Find where the given text appears and provide that cell's center as [X, Y] coordinate. 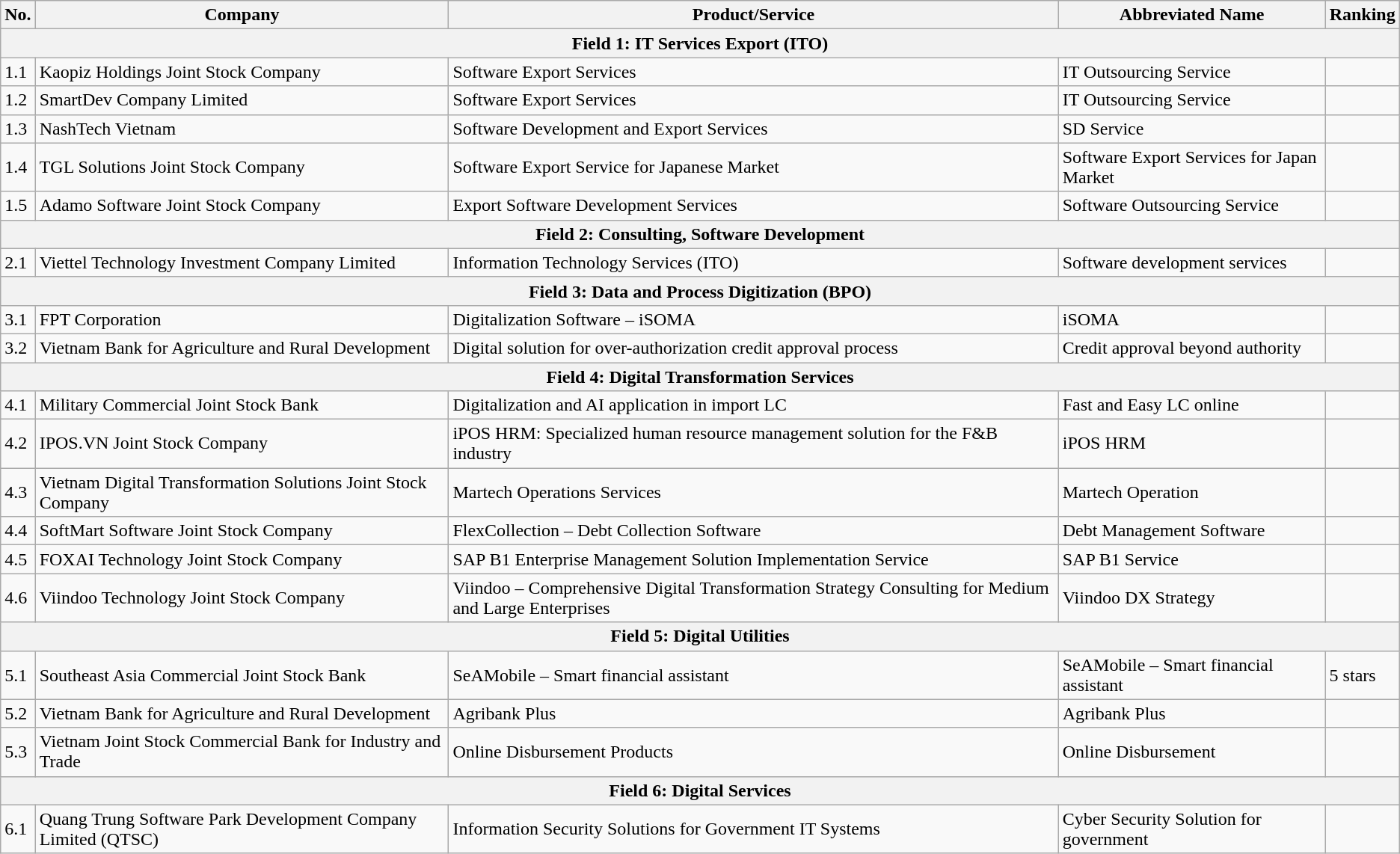
SmartDev Company Limited [242, 100]
6.1 [18, 829]
Credit approval beyond authority [1192, 348]
SD Service [1192, 129]
Field 5: Digital Utilities [700, 636]
Software development services [1192, 262]
2.1 [18, 262]
4.5 [18, 559]
1.2 [18, 100]
4.3 [18, 492]
Kaopiz Holdings Joint Stock Company [242, 72]
Software Outsourcing Service [1192, 206]
FPT Corporation [242, 319]
Online Disbursement Products [754, 752]
Ranking [1363, 15]
Viettel Technology Investment Company Limited [242, 262]
FlexCollection – Debt Collection Software [754, 531]
1.3 [18, 129]
Southeast Asia Commercial Joint Stock Bank [242, 675]
Adamo Software Joint Stock Company [242, 206]
5.3 [18, 752]
Martech Operations Services [754, 492]
Viindoo DX Strategy [1192, 598]
Software Development and Export Services [754, 129]
1.4 [18, 168]
Quang Trung Software Park Development Company Limited (QTSC) [242, 829]
1.5 [18, 206]
Software Export Services for Japan Market [1192, 168]
Information Security Solutions for Government IT Systems [754, 829]
Digitalization and AI application in import LC [754, 405]
Field 1: IT Services Export (ITO) [700, 43]
Fast and Easy LC online [1192, 405]
5 stars [1363, 675]
IPOS.VN Joint Stock Company [242, 444]
4.6 [18, 598]
Information Technology Services (ITO) [754, 262]
Digital solution for over-authorization credit approval process [754, 348]
iPOS HRM: Specialized human resource management solution for the F&B industry [754, 444]
4.4 [18, 531]
SoftMart Software Joint Stock Company [242, 531]
Product/Service [754, 15]
Field 4: Digital Transformation Services [700, 376]
TGL Solutions Joint Stock Company [242, 168]
Digitalization Software – iSOMA [754, 319]
1.1 [18, 72]
Viindoo – Comprehensive Digital Transformation Strategy Consulting for Medium and Large Enterprises [754, 598]
iPOS HRM [1192, 444]
NashTech Vietnam [242, 129]
4.1 [18, 405]
Vietnam Joint Stock Commercial Bank for Industry and Trade [242, 752]
5.2 [18, 713]
No. [18, 15]
3.1 [18, 319]
Field 2: Consulting, Software Development [700, 234]
Software Export Service for Japanese Market [754, 168]
Vietnam Digital Transformation Solutions Joint Stock Company [242, 492]
Abbreviated Name [1192, 15]
SAP B1 Service [1192, 559]
FOXAI Technology Joint Stock Company [242, 559]
5.1 [18, 675]
Field 6: Digital Services [700, 790]
Cyber Security Solution for government [1192, 829]
iSOMA [1192, 319]
Debt Management Software [1192, 531]
SAP B1 Enterprise Management Solution Implementation Service [754, 559]
3.2 [18, 348]
Military Commercial Joint Stock Bank [242, 405]
Online Disbursement [1192, 752]
Company [242, 15]
Field 3: Data and Process Digitization (BPO) [700, 291]
Martech Operation [1192, 492]
4.2 [18, 444]
Viindoo Technology Joint Stock Company [242, 598]
Export Software Development Services [754, 206]
